Pinpoint the cell where the given text exists, returning its (x, y) midpoint coordinate. 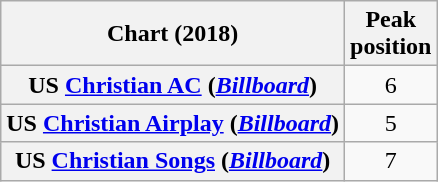
US Christian Airplay (Billboard) (173, 123)
Chart (2018) (173, 34)
6 (391, 85)
US Christian Songs (Billboard) (173, 161)
7 (391, 161)
US Christian AC (Billboard) (173, 85)
Peakposition (391, 34)
5 (391, 123)
